For the text-containing cell, return its midpoint in (X, Y) coordinate format. 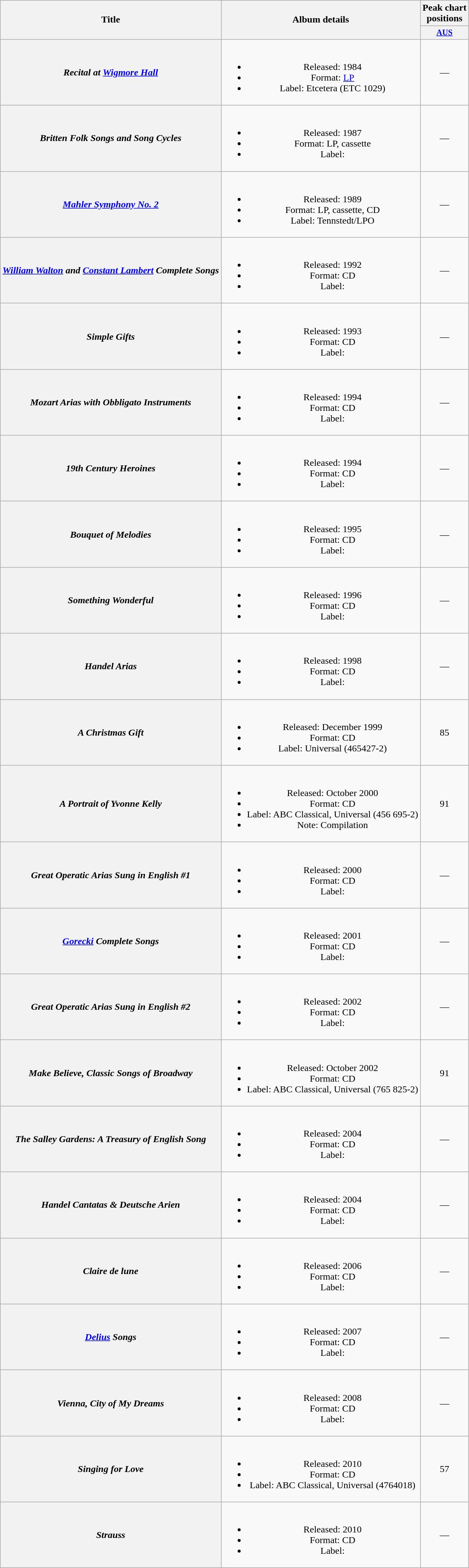
19th Century Heroines (111, 469)
Great Operatic Arias Sung in English #1 (111, 875)
A Christmas Gift (111, 732)
AUS (445, 33)
Released: 2001Format: CDLabel: (321, 941)
Recital at Wigmore Hall (111, 72)
Peak chartpositions (445, 13)
Released: 2010Format: CDLabel: ABC Classical, Universal (4764018) (321, 1469)
Mozart Arias with Obbligato Instruments (111, 402)
Gorecki Complete Songs (111, 941)
Album details (321, 20)
Britten Folk Songs and Song Cycles (111, 138)
85 (445, 732)
Released: October 2000Format: CDLabel: ABC Classical, Universal (456 695-2)Note: Compilation (321, 804)
Released: 2008Format: CDLabel: (321, 1403)
Released: 2000Format: CDLabel: (321, 875)
Released: 1995Format: CDLabel: (321, 534)
Vienna, City of My Dreams (111, 1403)
Handel Cantatas & Deutsche Arien (111, 1205)
Released: October 2002Format: CDLabel: ABC Classical, Universal (765 825-2) (321, 1073)
Bouquet of Melodies (111, 534)
Simple Gifts (111, 337)
Released: 1987Format: LP, cassetteLabel: (321, 138)
57 (445, 1469)
Released: 1984Format: LPLabel: Etcetera (ETC 1029) (321, 72)
Released: 1998Format: CDLabel: (321, 666)
Mahler Symphony No. 2 (111, 205)
Released: 1989Format: LP, cassette, CDLabel: Tennstedt/LPO (321, 205)
Released: 1993Format: CDLabel: (321, 337)
Claire de lune (111, 1271)
Title (111, 20)
Released: December 1999Format: CDLabel: Universal (465427-2) (321, 732)
Released: 2010Format: CDLabel: (321, 1535)
The Salley Gardens: A Treasury of English Song (111, 1139)
Handel Arias (111, 666)
A Portrait of Yvonne Kelly (111, 804)
Released: 1996Format: CDLabel: (321, 600)
Singing for Love (111, 1469)
Something Wonderful (111, 600)
Released: 2002Format: CDLabel: (321, 1007)
Strauss (111, 1535)
Released: 2007Format: CDLabel: (321, 1337)
Released: 2006Format: CDLabel: (321, 1271)
Make Believe, Classic Songs of Broadway (111, 1073)
Great Operatic Arias Sung in English #2 (111, 1007)
Released: 1992Format: CDLabel: (321, 270)
William Walton and Constant Lambert Complete Songs (111, 270)
Delius Songs (111, 1337)
